Scan for the cell matching the given text and deliver its (x, y) coordinate at center. 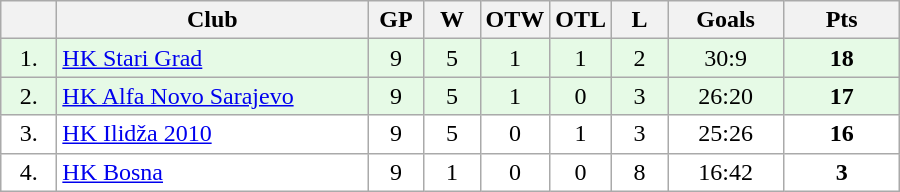
8 (640, 172)
16 (842, 134)
OTW (515, 20)
OTL (581, 20)
Pts (842, 20)
2 (640, 58)
Club (212, 20)
Goals (726, 20)
1. (29, 58)
2. (29, 96)
3. (29, 134)
16:42 (726, 172)
W (452, 20)
L (640, 20)
17 (842, 96)
HK Bosna (212, 172)
30:9 (726, 58)
25:26 (726, 134)
18 (842, 58)
4. (29, 172)
HK Stari Grad (212, 58)
HK Alfa Novo Sarajevo (212, 96)
26:20 (726, 96)
HK Ilidža 2010 (212, 134)
GP (396, 20)
